Return the (X, Y) coordinate for the center point of the cell that contains the specified text.  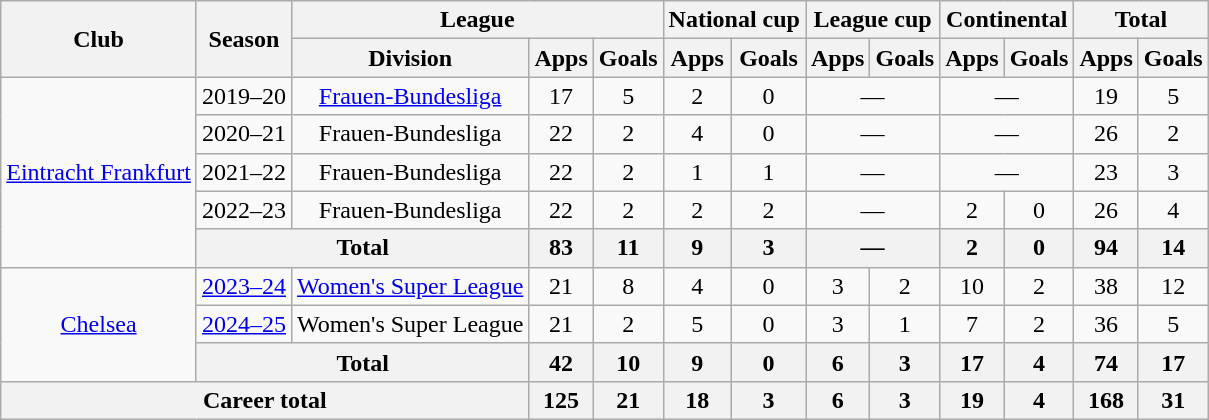
2020–21 (244, 134)
2024–25 (244, 324)
7 (972, 324)
2019–20 (244, 96)
Career total (265, 400)
League cup (873, 20)
2021–22 (244, 172)
2022–23 (244, 210)
18 (697, 400)
Division (410, 58)
8 (628, 286)
Eintracht Frankfurt (99, 172)
42 (561, 362)
94 (1106, 248)
Continental (1007, 20)
125 (561, 400)
83 (561, 248)
National cup (734, 20)
2023–24 (244, 286)
12 (1173, 286)
23 (1106, 172)
League (477, 20)
36 (1106, 324)
Chelsea (99, 324)
38 (1106, 286)
11 (628, 248)
31 (1173, 400)
14 (1173, 248)
Club (99, 39)
Season (244, 39)
168 (1106, 400)
74 (1106, 362)
